From the cell containing the given text, extract its center point as [X, Y] coordinate. 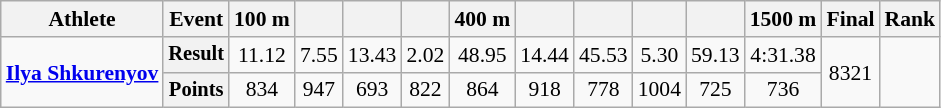
13.43 [372, 55]
693 [372, 90]
Rank [910, 19]
11.12 [262, 55]
Ilya Shkurenyov [82, 72]
1004 [660, 90]
100 m [262, 19]
14.44 [544, 55]
48.95 [482, 55]
8321 [850, 72]
2.02 [425, 55]
736 [784, 90]
5.30 [660, 55]
400 m [482, 19]
947 [319, 90]
59.13 [716, 55]
Athlete [82, 19]
45.53 [604, 55]
918 [544, 90]
Event [196, 19]
4:31.38 [784, 55]
Final [850, 19]
Result [196, 55]
725 [716, 90]
834 [262, 90]
Points [196, 90]
1500 m [784, 19]
822 [425, 90]
864 [482, 90]
7.55 [319, 55]
778 [604, 90]
